Find where the given text appears and provide that cell's center as [X, Y] coordinate. 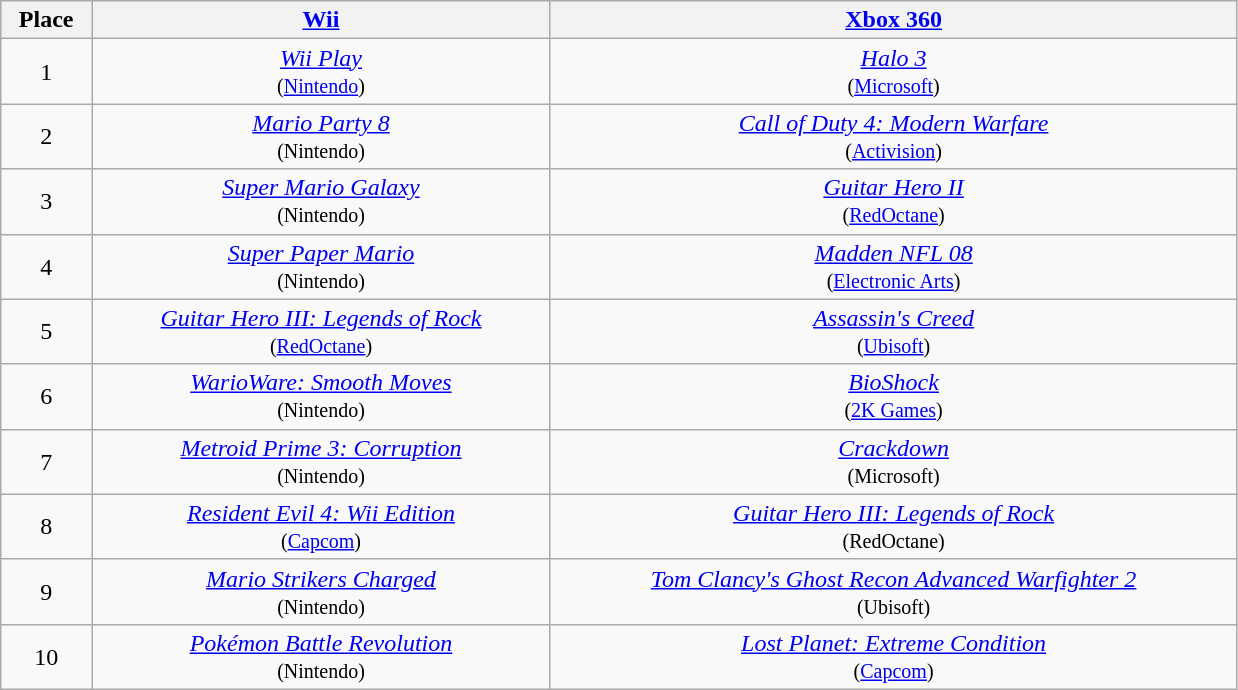
Metroid Prime 3: Corruption(Nintendo) [322, 462]
2 [46, 136]
Crackdown(Microsoft) [893, 462]
Assassin's Creed(Ubisoft) [893, 332]
6 [46, 396]
Wii [322, 20]
8 [46, 526]
Mario Party 8(Nintendo) [322, 136]
7 [46, 462]
Tom Clancy's Ghost Recon Advanced Warfighter 2(Ubisoft) [893, 592]
WarioWare: Smooth Moves(Nintendo) [322, 396]
3 [46, 202]
5 [46, 332]
BioShock(2K Games) [893, 396]
10 [46, 656]
Xbox 360 [893, 20]
Lost Planet: Extreme Condition(Capcom) [893, 656]
Wii Play(Nintendo) [322, 72]
9 [46, 592]
Mario Strikers Charged(Nintendo) [322, 592]
Madden NFL 08(Electronic Arts) [893, 266]
Resident Evil 4: Wii Edition(Capcom) [322, 526]
Guitar Hero II(RedOctane) [893, 202]
Halo 3(Microsoft) [893, 72]
Pokémon Battle Revolution(Nintendo) [322, 656]
Place [46, 20]
Super Mario Galaxy(Nintendo) [322, 202]
Call of Duty 4: Modern Warfare(Activision) [893, 136]
4 [46, 266]
Super Paper Mario(Nintendo) [322, 266]
1 [46, 72]
